Identify which cell holds the provided text, then report its (x, y) central coordinate. 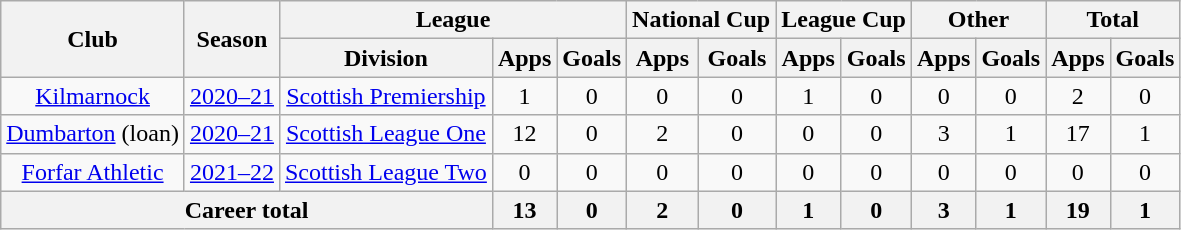
2021–22 (232, 172)
National Cup (702, 20)
Kilmarnock (93, 96)
Division (386, 58)
12 (524, 134)
Scottish Premiership (386, 96)
League Cup (844, 20)
Other (978, 20)
Career total (247, 210)
Season (232, 39)
Total (1113, 20)
League (452, 20)
Dumbarton (loan) (93, 134)
Scottish League Two (386, 172)
Forfar Athletic (93, 172)
Scottish League One (386, 134)
Club (93, 39)
13 (524, 210)
19 (1078, 210)
17 (1078, 134)
